Determine the (x, y) coordinate at the center of the cell enclosing the given text.  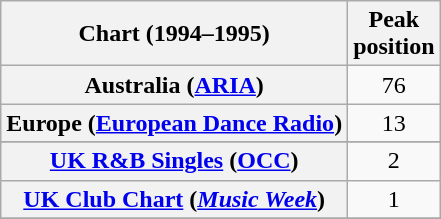
UK R&B Singles (OCC) (174, 161)
76 (394, 85)
UK Club Chart (Music Week) (174, 199)
Australia (ARIA) (174, 85)
13 (394, 123)
1 (394, 199)
2 (394, 161)
Peakposition (394, 34)
Europe (European Dance Radio) (174, 123)
Chart (1994–1995) (174, 34)
